Provide the (x, y) coordinate of the cell's center where the given text is located.  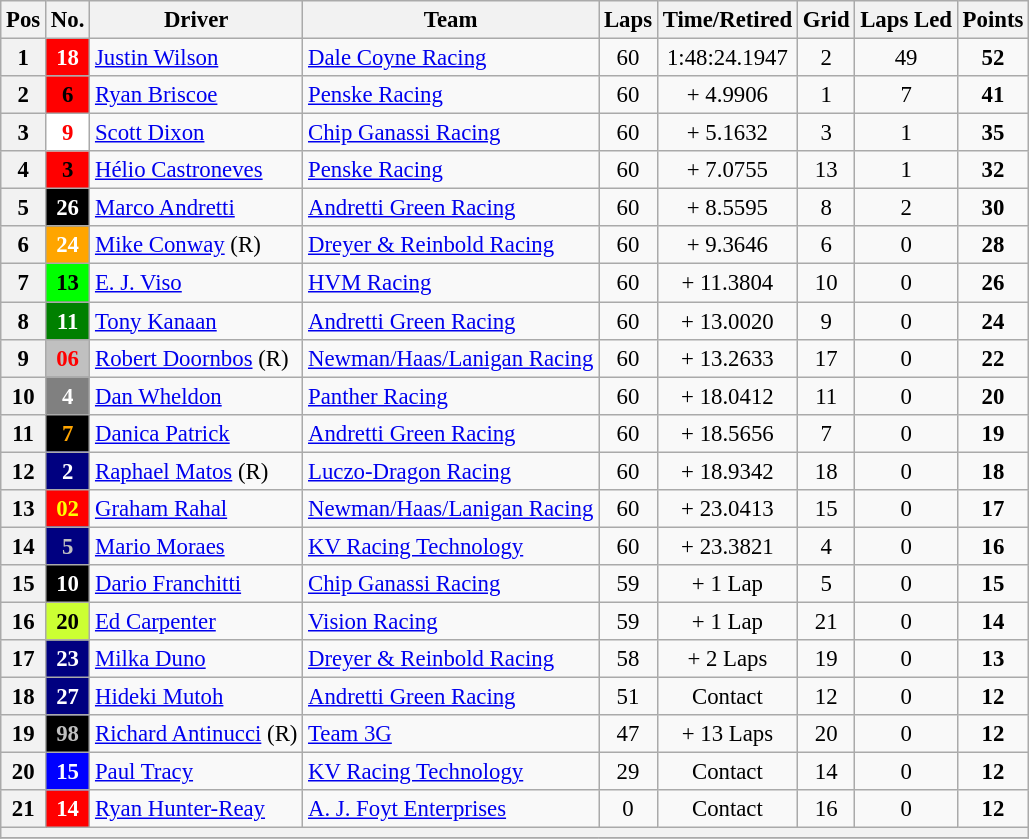
Grid (826, 20)
47 (628, 734)
06 (68, 358)
Marco Andretti (196, 208)
Mike Conway (R) (196, 245)
Dan Wheldon (196, 396)
32 (992, 170)
Justin Wilson (196, 58)
Dario Franchitti (196, 584)
+ 18.5656 (727, 433)
Danica Patrick (196, 433)
+ 13.2633 (727, 358)
Vision Racing (451, 621)
Time/Retired (727, 20)
Panther Racing (451, 396)
Graham Rahal (196, 509)
Raphael Matos (R) (196, 471)
+ 18.9342 (727, 471)
Milka Duno (196, 659)
Team (451, 20)
51 (628, 697)
Richard Antinucci (R) (196, 734)
Pos (24, 20)
58 (628, 659)
30 (992, 208)
E. J. Viso (196, 283)
Ed Carpenter (196, 621)
27 (68, 697)
+ 7.0755 (727, 170)
Laps (628, 20)
+ 13 Laps (727, 734)
Mario Moraes (196, 546)
+ 23.0413 (727, 509)
Dale Coyne Racing (451, 58)
41 (992, 95)
Paul Tracy (196, 772)
Robert Doornbos (R) (196, 358)
Ryan Hunter-Reay (196, 809)
29 (628, 772)
+ 4.9906 (727, 95)
Driver (196, 20)
35 (992, 133)
28 (992, 245)
+ 13.0020 (727, 321)
98 (68, 734)
A. J. Foyt Enterprises (451, 809)
+ 8.5595 (727, 208)
49 (906, 58)
Hideki Mutoh (196, 697)
1:48:24.1947 (727, 58)
Team 3G (451, 734)
Ryan Briscoe (196, 95)
Tony Kanaan (196, 321)
23 (68, 659)
+ 23.3821 (727, 546)
+ 18.0412 (727, 396)
+ 5.1632 (727, 133)
Points (992, 20)
+ 9.3646 (727, 245)
22 (992, 358)
Laps Led (906, 20)
Hélio Castroneves (196, 170)
+ 2 Laps (727, 659)
HVM Racing (451, 283)
Luczo-Dragon Racing (451, 471)
52 (992, 58)
+ 11.3804 (727, 283)
02 (68, 509)
Scott Dixon (196, 133)
No. (68, 20)
